Search for the cell housing the specified text and yield its (x, y) center coordinate. 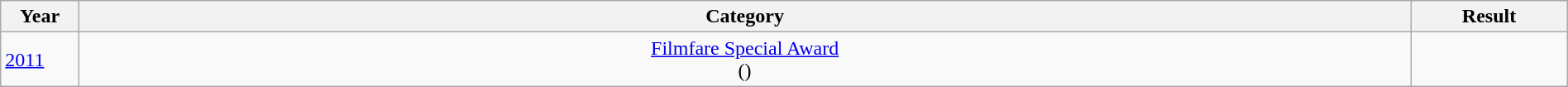
Year (40, 17)
2011 (40, 60)
Result (1489, 17)
Filmfare Special Award () (744, 60)
Category (744, 17)
